Return (X, Y) of the center of cell containing provided text 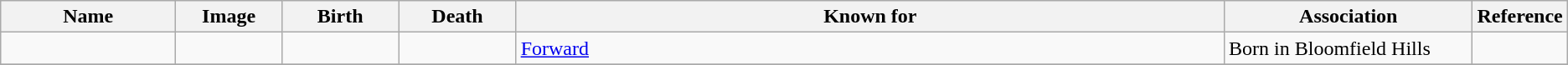
Known for (869, 17)
Death (457, 17)
Name (89, 17)
Association (1349, 17)
Birth (340, 17)
Born in Bloomfield Hills (1349, 48)
Reference (1519, 17)
Image (230, 17)
Forward (869, 48)
